From the cell containing the given text, extract its center point as [x, y] coordinate. 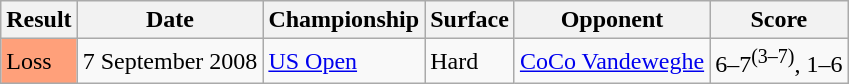
Surface [470, 20]
Result [39, 20]
Loss [39, 62]
Hard [470, 62]
Score [779, 20]
Opponent [612, 20]
Date [170, 20]
US Open [344, 62]
Championship [344, 20]
CoCo Vandeweghe [612, 62]
6–7(3–7), 1–6 [779, 62]
7 September 2008 [170, 62]
